Extract the [x, y] coordinate from the center of the cell holding the provided text.  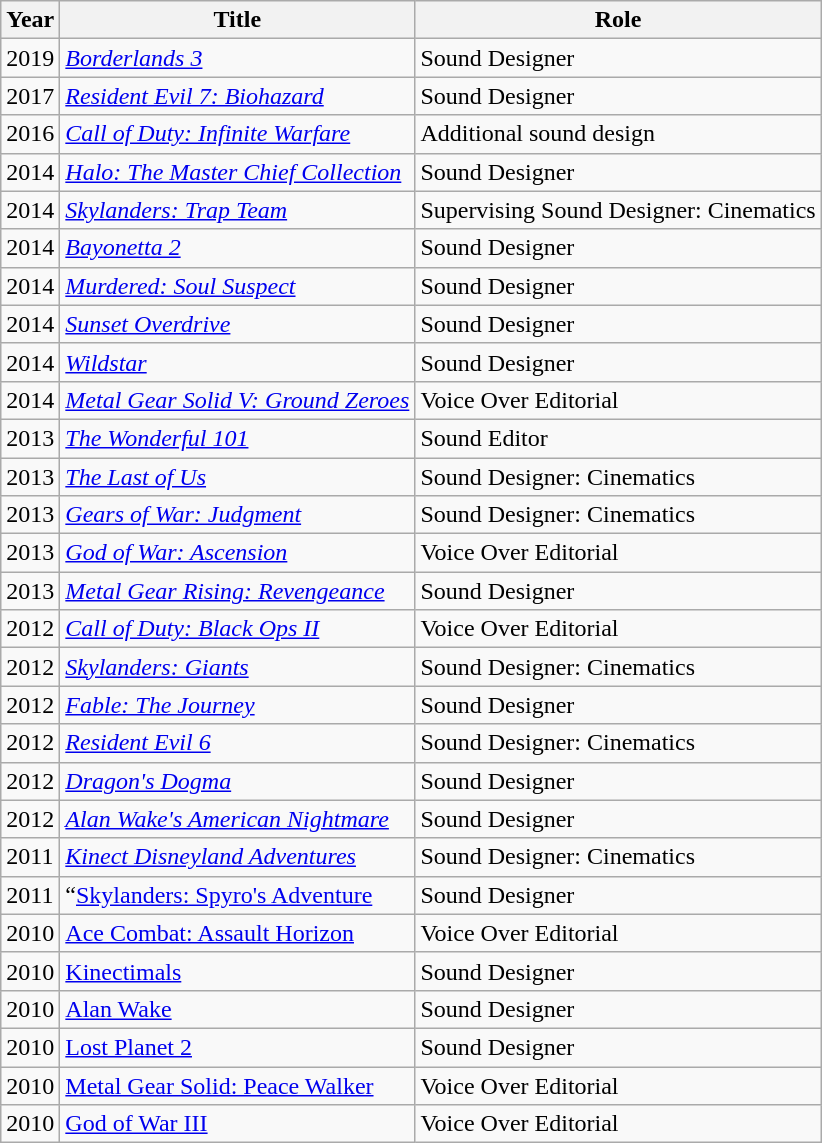
“Skylanders: Spyro's Adventure [238, 895]
Resident Evil 6 [238, 743]
Role [618, 20]
The Last of Us [238, 477]
Kinect Disneyland Adventures [238, 857]
Title [238, 20]
Resident Evil 7: Biohazard [238, 96]
2019 [30, 58]
2017 [30, 96]
Ace Combat: Assault Horizon [238, 933]
Supervising Sound Designer: Cinematics [618, 210]
Metal Gear Rising: Revengeance [238, 591]
God of War III [238, 1124]
Fable: The Journey [238, 705]
God of War: Ascension [238, 553]
Wildstar [238, 362]
Halo: The Master Chief Collection [238, 172]
2016 [30, 134]
Metal Gear Solid V: Ground Zeroes [238, 400]
Lost Planet 2 [238, 1047]
Year [30, 20]
Gears of War: Judgment [238, 515]
Dragon's Dogma [238, 781]
Metal Gear Solid: Peace Walker [238, 1085]
Alan Wake's American Nightmare [238, 819]
Murdered: Soul Suspect [238, 286]
Skylanders: Giants [238, 667]
Call of Duty: Black Ops II [238, 629]
Sunset Overdrive [238, 324]
Sound Editor [618, 438]
The Wonderful 101 [238, 438]
Alan Wake [238, 1009]
Borderlands 3 [238, 58]
Call of Duty: Infinite Warfare [238, 134]
Skylanders: Trap Team [238, 210]
Kinectimals [238, 971]
Additional sound design [618, 134]
Bayonetta 2 [238, 248]
